Extract the (X, Y) coordinate from the center of the cell holding the provided text.  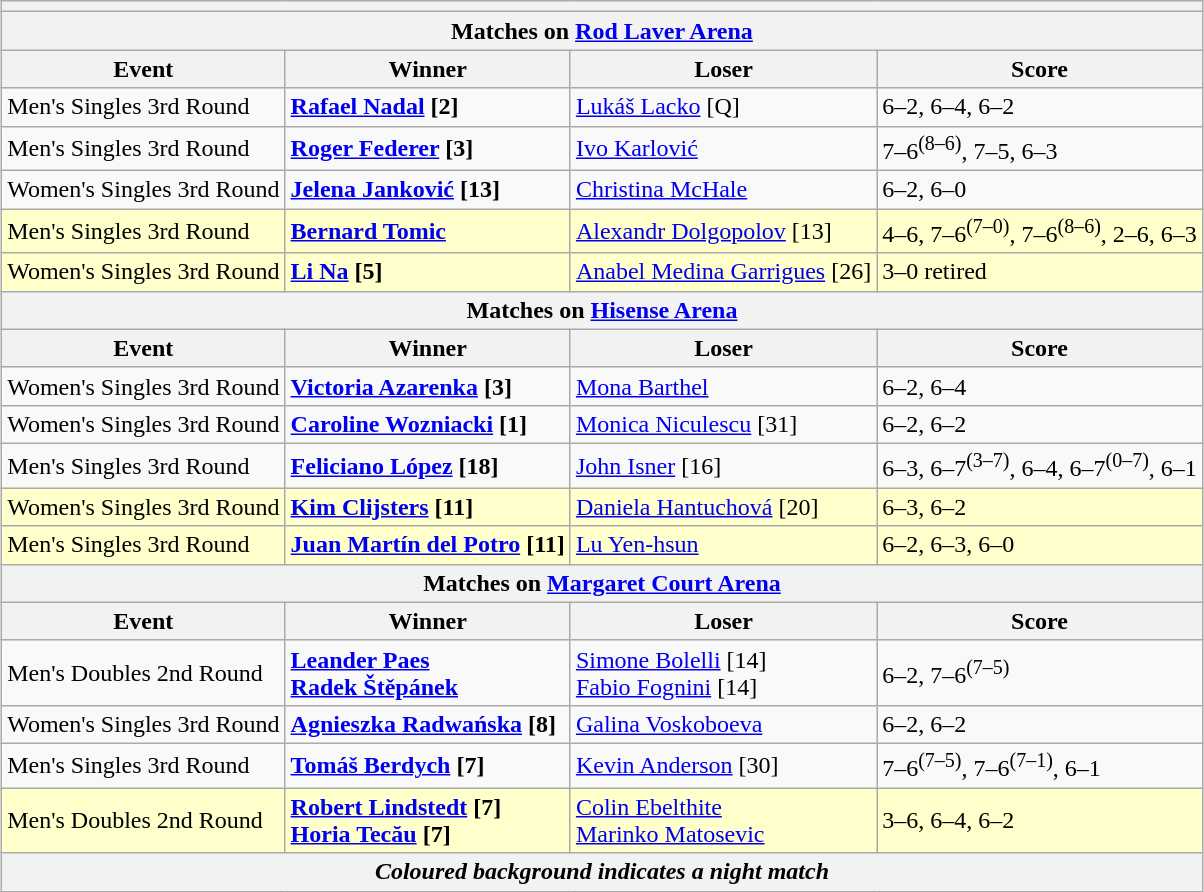
Kevin Anderson [30] (723, 766)
6–3, 6–2 (1040, 507)
6–3, 6–7(3–7), 6–4, 6–7(0–7), 6–1 (1040, 466)
Kim Clijsters [11] (428, 507)
Ivo Karlović (723, 148)
Matches on Margaret Court Arena (602, 583)
Colin Ebelthite Marinko Matosevic (723, 820)
Mona Barthel (723, 386)
6–2, 6–4 (1040, 386)
Anabel Medina Garrigues [26] (723, 272)
Robert Lindstedt [7] Horia Tecău [7] (428, 820)
7–6(7–5), 7–6(7–1), 6–1 (1040, 766)
Feliciano López [18] (428, 466)
Li Na [5] (428, 272)
Lukáš Lacko [Q] (723, 107)
Tomáš Berdych [7] (428, 766)
Monica Niculescu [31] (723, 424)
Galina Voskoboeva (723, 724)
7–6(8–6), 7–5, 6–3 (1040, 148)
Christina McHale (723, 190)
Bernard Tomic (428, 232)
Agnieszka Radwańska [8] (428, 724)
Roger Federer [3] (428, 148)
6–2, 6–0 (1040, 190)
6–2, 7–6(7–5) (1040, 672)
Alexandr Dolgopolov [13] (723, 232)
6–2, 6–3, 6–0 (1040, 545)
Leander Paes Radek Štěpánek (428, 672)
Caroline Wozniacki [1] (428, 424)
Rafael Nadal [2] (428, 107)
Simone Bolelli [14] Fabio Fognini [14] (723, 672)
Matches on Rod Laver Arena (602, 31)
Matches on Hisense Arena (602, 310)
6–2, 6–4, 6–2 (1040, 107)
3–6, 6–4, 6–2 (1040, 820)
Lu Yen-hsun (723, 545)
Juan Martín del Potro [11] (428, 545)
Victoria Azarenka [3] (428, 386)
Coloured background indicates a night match (602, 872)
4–6, 7–6(7–0), 7–6(8–6), 2–6, 6–3 (1040, 232)
Daniela Hantuchová [20] (723, 507)
John Isner [16] (723, 466)
3–0 retired (1040, 272)
Jelena Janković [13] (428, 190)
